Return [X, Y] of the center of cell containing provided text 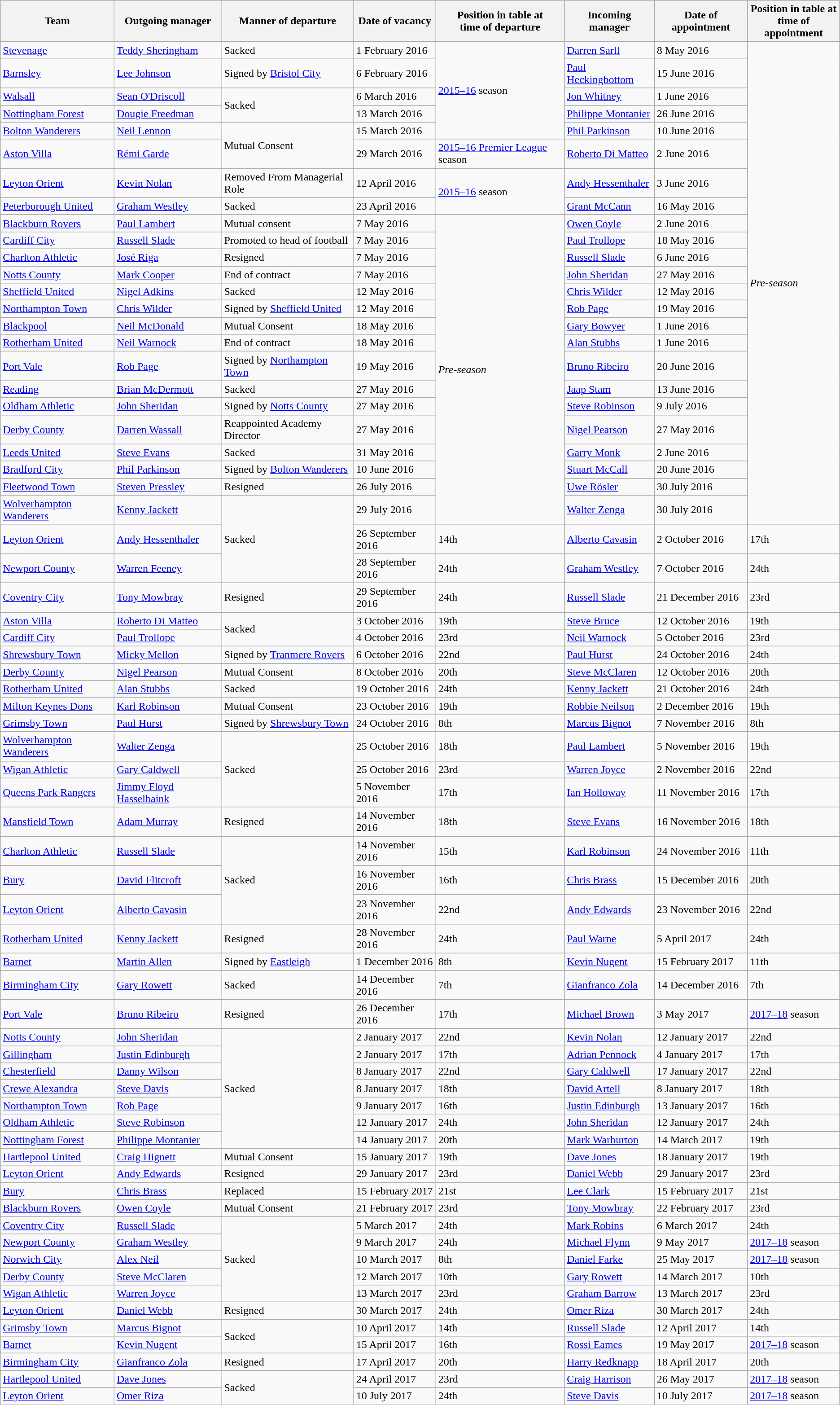
Garry Monk [609, 452]
Jaap Stam [609, 389]
Mark Cooper [168, 274]
Dougie Freedman [168, 114]
Bolton Wanderers [57, 131]
6 February 2016 [395, 74]
15 January 2017 [395, 1157]
23 April 2016 [395, 206]
7 November 2016 [701, 723]
9 July 2016 [701, 406]
1 February 2016 [395, 50]
18 April 2017 [701, 1362]
Sean O'Driscoll [168, 97]
12 March 2017 [395, 1276]
19 October 2016 [395, 689]
Neil McDonald [168, 326]
16 May 2016 [701, 206]
Ian Holloway [609, 793]
Signed by Northampton Town [288, 366]
21 December 2016 [701, 597]
Grant McCann [609, 206]
Craig Hignett [168, 1157]
26 December 2016 [395, 1014]
Signed by Tranmere Rovers [288, 655]
Darren Wassall [168, 429]
5 March 2017 [395, 1225]
Mansfield Town [57, 821]
4 January 2017 [701, 1054]
Fleetwood Town [57, 487]
Alex Neil [168, 1259]
13 March 2016 [395, 114]
6 March 2016 [395, 97]
Date of vacancy [395, 21]
Incoming manager [609, 21]
Danny Wilson [168, 1071]
Rémi Garde [168, 154]
Replaced [288, 1191]
18 January 2017 [701, 1157]
Rossi Eames [609, 1345]
3 May 2017 [701, 1014]
12 April 2017 [701, 1328]
Signed by Eastleigh [288, 962]
12 April 2016 [395, 183]
Queens Park Rangers [57, 793]
Adrian Pennock [609, 1054]
Graham Barrow [609, 1294]
Crewe Alexandra [57, 1089]
Sheffield United [57, 292]
Steven Pressley [168, 487]
5 October 2016 [701, 638]
Chesterfield [57, 1071]
Lee Johnson [168, 74]
Blackpool [57, 326]
2 October 2016 [701, 539]
Removed From Managerial Role [288, 183]
29 July 2016 [395, 510]
Paul Heckingbottom [609, 74]
3 June 2016 [701, 183]
29 September 2016 [395, 597]
4 October 2016 [395, 638]
Brian McDermott [168, 389]
Robbie Neilson [609, 706]
26 June 2016 [701, 114]
Signed by Bolton Wanderers [288, 470]
Peterborough United [57, 206]
Uwe Rösler [609, 487]
15th [500, 851]
28 September 2016 [395, 568]
Reading [57, 389]
Martin Allen [168, 962]
Lee Clark [609, 1191]
Harry Redknapp [609, 1362]
17 January 2017 [701, 1071]
Mark Robins [609, 1225]
Signed by Notts County [288, 406]
28 November 2016 [395, 938]
Gary Bowyer [609, 326]
Team [57, 21]
15 June 2016 [701, 74]
9 May 2017 [701, 1242]
24 November 2016 [701, 851]
10 March 2017 [395, 1259]
14 January 2017 [395, 1140]
Neil Lennon [168, 131]
Stevenage [57, 50]
Signed by Shrewsbury Town [288, 723]
13 June 2016 [701, 389]
David Flitcroft [168, 880]
7 October 2016 [701, 568]
Reappointed Academy Director [288, 429]
Darren Sarll [609, 50]
Craig Harrison [609, 1379]
24 April 2017 [395, 1379]
13 January 2017 [701, 1106]
25 May 2017 [701, 1259]
José Riga [168, 257]
1 December 2016 [395, 962]
29 March 2016 [395, 154]
2 December 2016 [701, 706]
Outgoing manager [168, 21]
6 October 2016 [395, 655]
Position in table attime of departure [500, 21]
Norwich City [57, 1259]
Michael Flynn [609, 1242]
Barnsley [57, 74]
15 April 2017 [395, 1345]
Michael Brown [609, 1014]
15 December 2016 [701, 880]
2015–16 Premier League season [500, 154]
17 April 2017 [395, 1362]
Teddy Sheringham [168, 50]
Milton Keynes Dons [57, 706]
5 April 2017 [701, 938]
Paul Warne [609, 938]
6 March 2017 [701, 1225]
26 September 2016 [395, 539]
15 March 2016 [395, 131]
8 October 2016 [395, 672]
9 March 2017 [395, 1242]
Leeds United [57, 452]
31 May 2016 [395, 452]
3 October 2016 [395, 621]
Position in table attime of appointment [793, 21]
Warren Feeney [168, 568]
23 October 2016 [395, 706]
Daniel Farke [609, 1259]
Signed by Bristol City [288, 74]
Nigel Adkins [168, 292]
6 June 2016 [701, 257]
Adam Murray [168, 821]
21 October 2016 [701, 689]
Date of appointment [701, 21]
David Artell [609, 1089]
2 November 2016 [701, 769]
Micky Mellon [168, 655]
19 May 2017 [701, 1345]
Promoted to head of football [288, 240]
Jon Whitney [609, 97]
26 May 2017 [701, 1379]
Mark Warburton [609, 1140]
Manner of departure [288, 21]
Bradford City [57, 470]
Signed by Sheffield United [288, 309]
Stuart McCall [609, 470]
26 July 2016 [395, 487]
Mutual consent [288, 223]
8 May 2016 [701, 50]
Jimmy Floyd Hasselbaink [168, 793]
11 November 2016 [701, 793]
22 February 2017 [701, 1208]
Steve Bruce [609, 621]
Shrewsbury Town [57, 655]
Walsall [57, 97]
21 February 2017 [395, 1208]
9 January 2017 [395, 1106]
10 April 2017 [395, 1328]
Gillingham [57, 1054]
